From the cell containing the given text, extract its center point as (x, y) coordinate. 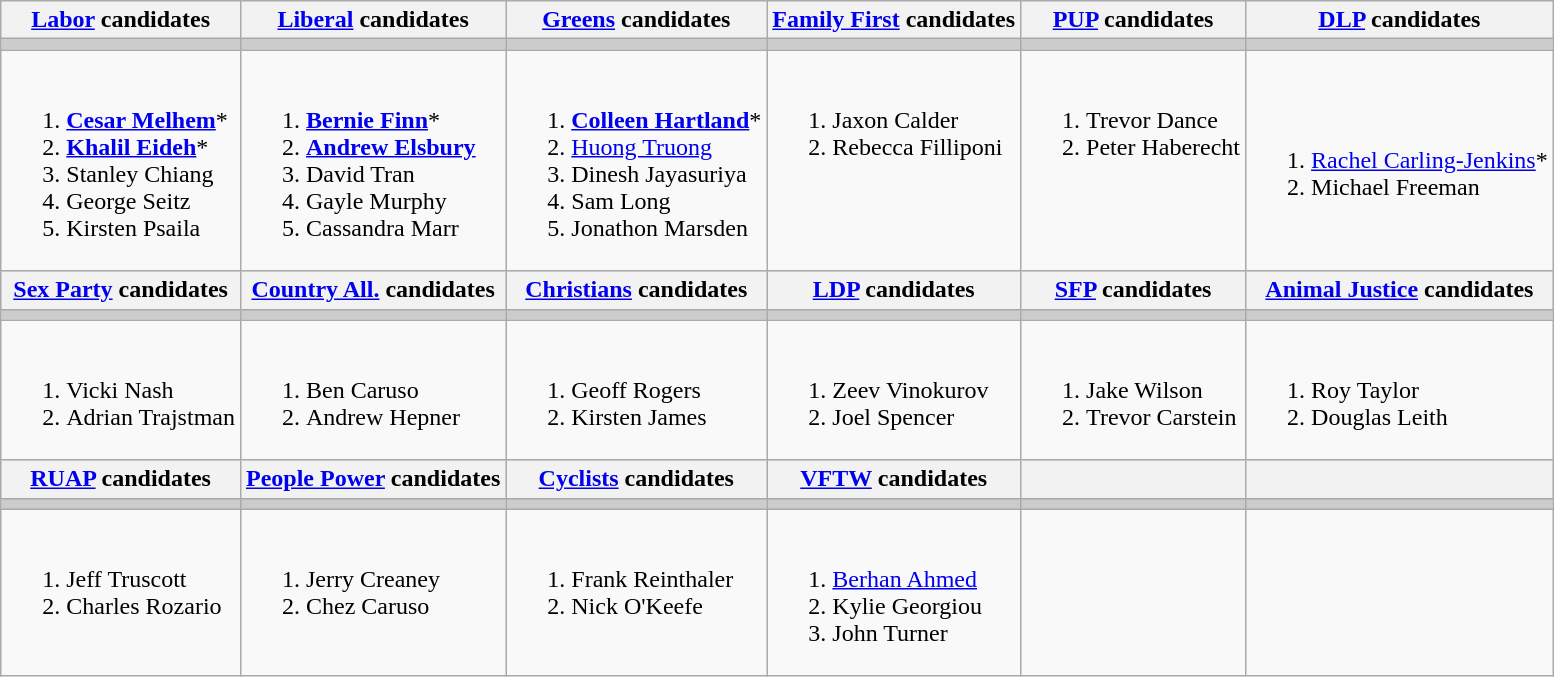
Ben CarusoAndrew Hepner (372, 390)
Country All. candidates (372, 290)
Jake WilsonTrevor Carstein (1134, 390)
Jeff TruscottCharles Rozario (121, 592)
Sex Party candidates (121, 290)
Trevor DancePeter Haberecht (1134, 160)
Geoff RogersKirsten James (636, 390)
Christians candidates (636, 290)
Liberal candidates (372, 20)
Cesar Melhem*Khalil Eideh*Stanley ChiangGeorge SeitzKirsten Psaila (121, 160)
Cyclists candidates (636, 479)
Zeev VinokurovJoel Spencer (894, 390)
Animal Justice candidates (1400, 290)
RUAP candidates (121, 479)
Rachel Carling-Jenkins*Michael Freeman (1400, 160)
People Power candidates (372, 479)
LDP candidates (894, 290)
Vicki NashAdrian Trajstman (121, 390)
Greens candidates (636, 20)
Bernie Finn*Andrew ElsburyDavid TranGayle MurphyCassandra Marr (372, 160)
Roy TaylorDouglas Leith (1400, 390)
Jaxon CalderRebecca Filliponi (894, 160)
Berhan AhmedKylie GeorgiouJohn Turner (894, 592)
Labor candidates (121, 20)
PUP candidates (1134, 20)
SFP candidates (1134, 290)
VFTW candidates (894, 479)
Family First candidates (894, 20)
Colleen Hartland*Huong TruongDinesh JayasuriyaSam LongJonathon Marsden (636, 160)
Jerry CreaneyChez Caruso (372, 592)
DLP candidates (1400, 20)
Frank ReinthalerNick O'Keefe (636, 592)
